Provide the [x, y] coordinate of the cell's center where the given text is located.  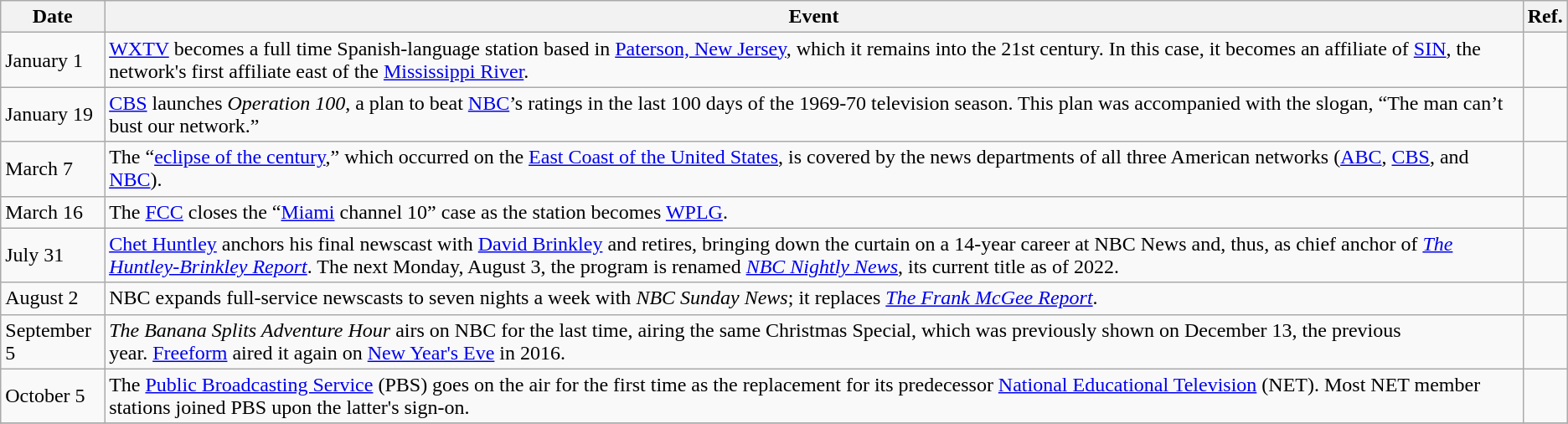
Date [53, 17]
January 19 [53, 114]
Ref. [1545, 17]
March 7 [53, 169]
October 5 [53, 396]
July 31 [53, 255]
The FCC closes the “Miami channel 10” case as the station becomes WPLG. [814, 212]
August 2 [53, 298]
March 16 [53, 212]
NBC expands full-service newscasts to seven nights a week with NBC Sunday News; it replaces The Frank McGee Report. [814, 298]
September 5 [53, 342]
January 1 [53, 60]
Event [814, 17]
